Extract the (x, y) coordinate from the center of the cell holding the provided text.  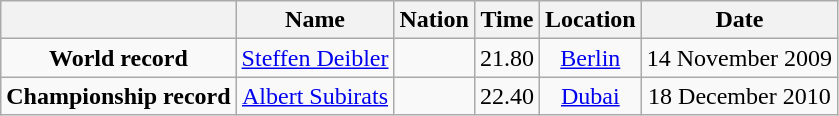
Berlin (590, 58)
Steffen Deibler (315, 58)
Location (590, 20)
22.40 (506, 96)
Date (739, 20)
Name (315, 20)
18 December 2010 (739, 96)
Nation (434, 20)
Albert Subirats (315, 96)
Dubai (590, 96)
World record (118, 58)
21.80 (506, 58)
14 November 2009 (739, 58)
Time (506, 20)
Championship record (118, 96)
